Return the (x, y) coordinate for the center point of the cell that contains the specified text.  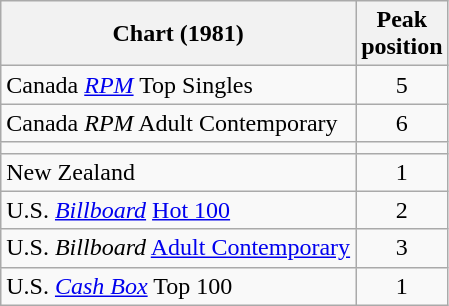
Canada RPM Top Singles (178, 85)
2 (402, 210)
6 (402, 123)
Canada RPM Adult Contemporary (178, 123)
U.S. Cash Box Top 100 (178, 286)
Chart (1981) (178, 34)
Peakposition (402, 34)
U.S. Billboard Hot 100 (178, 210)
5 (402, 85)
U.S. Billboard Adult Contemporary (178, 248)
3 (402, 248)
New Zealand (178, 172)
